Output the (x, y) coordinate of the center of the cell containing the given text.  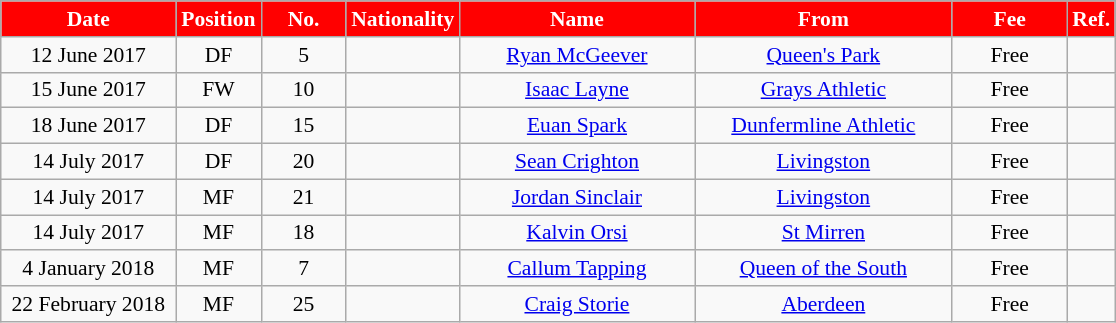
20 (304, 162)
Fee (1010, 19)
Jordan Sinclair (576, 197)
18 (304, 233)
Aberdeen (824, 304)
Queen of the South (824, 269)
Ref. (1091, 19)
Name (576, 19)
No. (304, 19)
Craig Storie (576, 304)
From (824, 19)
Euan Spark (576, 126)
Position (218, 19)
15 June 2017 (88, 90)
22 February 2018 (88, 304)
Kalvin Orsi (576, 233)
Callum Tapping (576, 269)
Nationality (402, 19)
Date (88, 19)
5 (304, 55)
15 (304, 126)
10 (304, 90)
Grays Athletic (824, 90)
Dunfermline Athletic (824, 126)
Isaac Layne (576, 90)
18 June 2017 (88, 126)
Queen's Park (824, 55)
12 June 2017 (88, 55)
St Mirren (824, 233)
FW (218, 90)
21 (304, 197)
25 (304, 304)
Ryan McGeever (576, 55)
Sean Crighton (576, 162)
7 (304, 269)
4 January 2018 (88, 269)
